Capture the cell that displays the provided text and extract its [X, Y] central coordinate. 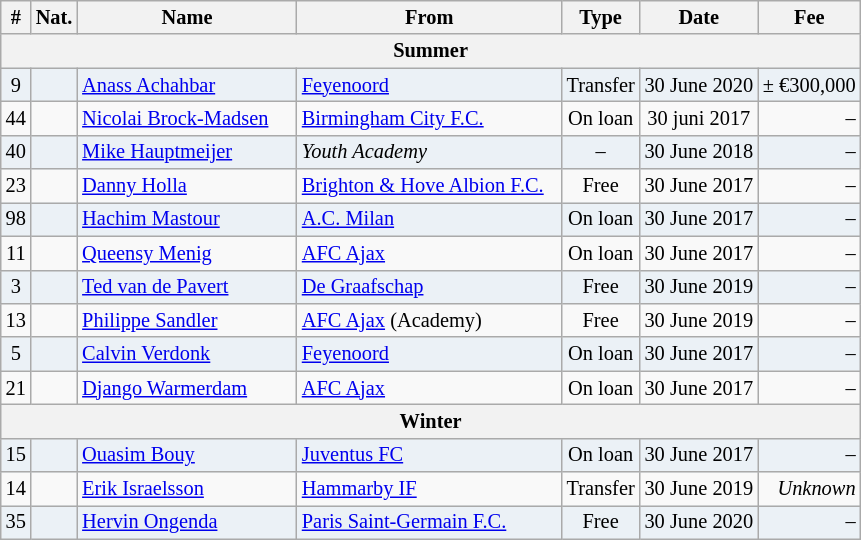
98 [16, 219]
Philippe Sandler [187, 320]
From [430, 17]
Erik Israelsson [187, 489]
9 [16, 85]
Brighton & Hove Albion F.C. [430, 186]
30 June 2018 [699, 152]
Youth Academy [430, 152]
Juventus FC [430, 455]
Django Warmerdam [187, 388]
Name [187, 17]
# [16, 17]
Fee [809, 17]
21 [16, 388]
3 [16, 287]
30 juni 2017 [699, 118]
Mike Hauptmeijer [187, 152]
40 [16, 152]
Summer [431, 51]
De Graafschap [430, 287]
14 [16, 489]
Hervin Ongenda [187, 522]
5 [16, 354]
Anass Achahbar [187, 85]
Danny Holla [187, 186]
AFC Ajax (Academy) [430, 320]
Hammarby IF [430, 489]
Ted van de Pavert [187, 287]
11 [16, 253]
Ouasim Bouy [187, 455]
Calvin Verdonk [187, 354]
Hachim Mastour [187, 219]
Winter [431, 421]
Paris Saint-Germain F.C. [430, 522]
Queensy Menig [187, 253]
23 [16, 186]
± €300,000 [809, 85]
Date [699, 17]
Nicolai Brock-Madsen [187, 118]
Birmingham City F.C. [430, 118]
Unknown [809, 489]
Nat. [54, 17]
13 [16, 320]
44 [16, 118]
A.C. Milan [430, 219]
15 [16, 455]
35 [16, 522]
Type [601, 17]
